Capture the cell that displays the provided text and extract its [X, Y] central coordinate. 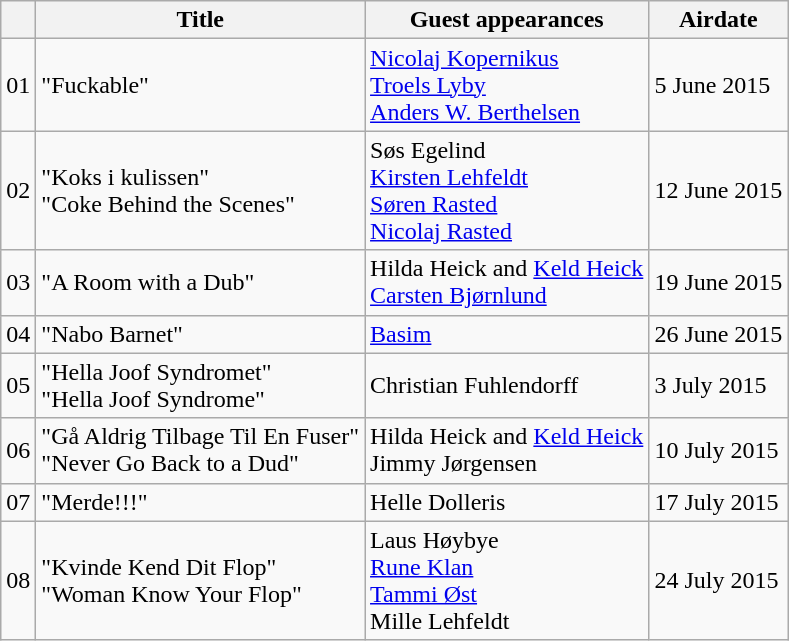
Airdate [718, 20]
06 [18, 450]
"Fuckable" [200, 85]
26 June 2015 [718, 334]
"Hella Joof Syndromet""Hella Joof Syndrome" [200, 386]
Laus HøybyeRune KlanTammi ØstMille Lehfeldt [507, 580]
19 June 2015 [718, 282]
10 July 2015 [718, 450]
01 [18, 85]
"Nabo Barnet" [200, 334]
"Koks i kulissen""Coke Behind the Scenes" [200, 190]
3 July 2015 [718, 386]
"Kvinde Kend Dit Flop""Woman Know Your Flop" [200, 580]
02 [18, 190]
03 [18, 282]
"Gå Aldrig Tilbage Til En Fuser""Never Go Back to a Dud" [200, 450]
05 [18, 386]
Guest appearances [507, 20]
"Merde!!!" [200, 502]
Hilda Heick and Keld HeickCarsten Bjørnlund [507, 282]
Helle Dolleris [507, 502]
Basim [507, 334]
Title [200, 20]
Christian Fuhlendorff [507, 386]
08 [18, 580]
17 July 2015 [718, 502]
07 [18, 502]
04 [18, 334]
12 June 2015 [718, 190]
24 July 2015 [718, 580]
"A Room with a Dub" [200, 282]
Nicolaj KopernikusTroels LybyAnders W. Berthelsen [507, 85]
Søs EgelindKirsten LehfeldtSøren RastedNicolaj Rasted [507, 190]
5 June 2015 [718, 85]
Hilda Heick and Keld HeickJimmy Jørgensen [507, 450]
